Provide the [x, y] coordinate of the cell's center where the given text is located.  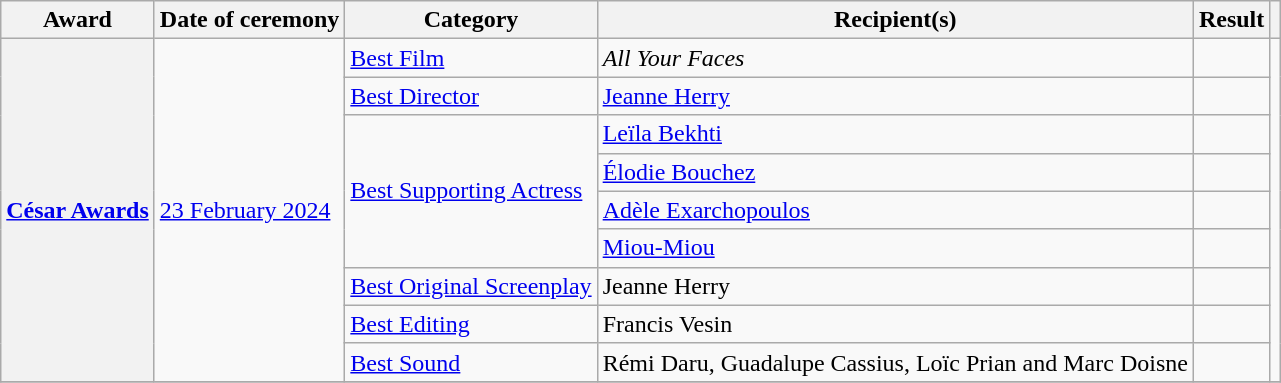
Best Editing [471, 324]
Best Supporting Actress [471, 191]
Best Sound [471, 362]
Date of ceremony [250, 20]
Adèle Exarchopoulos [895, 210]
Élodie Bouchez [895, 172]
Francis Vesin [895, 324]
Category [471, 20]
Award [78, 20]
Result [1231, 20]
Leïla Bekhti [895, 134]
Miou-Miou [895, 248]
Best Film [471, 58]
César Awards [78, 210]
All Your Faces [895, 58]
Rémi Daru, Guadalupe Cassius, Loïc Prian and Marc Doisne [895, 362]
Best Original Screenplay [471, 286]
23 February 2024 [250, 210]
Best Director [471, 96]
Recipient(s) [895, 20]
